Identify which cell holds the provided text, then report its [X, Y] central coordinate. 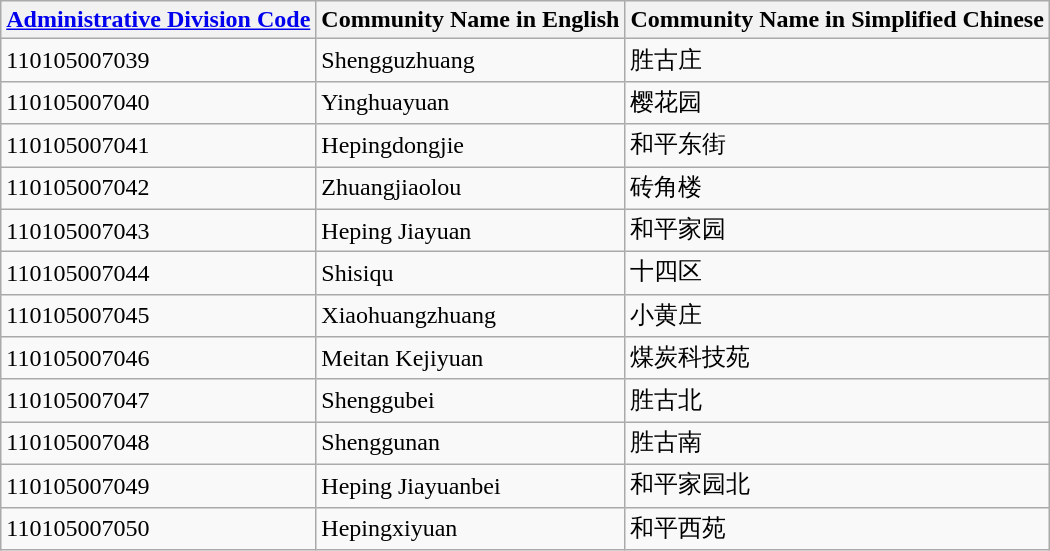
Hepingdongjie [470, 146]
Shenggubei [470, 400]
110105007046 [158, 358]
110105007047 [158, 400]
110105007045 [158, 316]
和平西苑 [837, 528]
Shisiqu [470, 274]
和平家园 [837, 230]
110105007049 [158, 486]
110105007044 [158, 274]
110105007039 [158, 60]
110105007050 [158, 528]
Xiaohuangzhuang [470, 316]
和平家园北 [837, 486]
110105007043 [158, 230]
Administrative Division Code [158, 20]
Yinghuayuan [470, 102]
十四区 [837, 274]
Hepingxiyuan [470, 528]
110105007040 [158, 102]
110105007042 [158, 188]
胜古北 [837, 400]
胜古南 [837, 444]
110105007048 [158, 444]
砖角楼 [837, 188]
煤炭科技苑 [837, 358]
胜古庄 [837, 60]
Heping Jiayuanbei [470, 486]
Shengguzhuang [470, 60]
Community Name in English [470, 20]
和平东街 [837, 146]
Meitan Kejiyuan [470, 358]
Community Name in Simplified Chinese [837, 20]
小黄庄 [837, 316]
Heping Jiayuan [470, 230]
樱花园 [837, 102]
110105007041 [158, 146]
Shenggunan [470, 444]
Zhuangjiaolou [470, 188]
